For the text-containing cell, return its midpoint in (x, y) coordinate format. 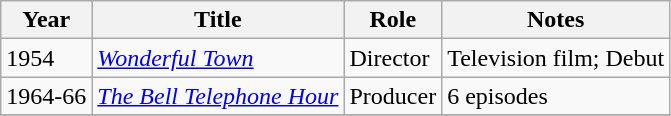
Notes (556, 20)
Wonderful Town (218, 58)
Title (218, 20)
The Bell Telephone Hour (218, 96)
Year (46, 20)
Director (393, 58)
Role (393, 20)
1964-66 (46, 96)
1954 (46, 58)
Television film; Debut (556, 58)
6 episodes (556, 96)
Producer (393, 96)
